Identify which cell holds the provided text, then report its [X, Y] central coordinate. 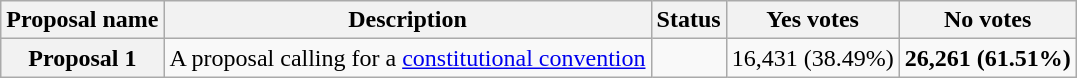
Description [408, 20]
26,261 (61.51%) [988, 58]
Proposal 1 [82, 58]
Proposal name [82, 20]
Status [688, 20]
16,431 (38.49%) [812, 58]
Yes votes [812, 20]
A proposal calling for a constitutional convention [408, 58]
No votes [988, 20]
